Extract the (x, y) coordinate from the center of the cell holding the provided text.  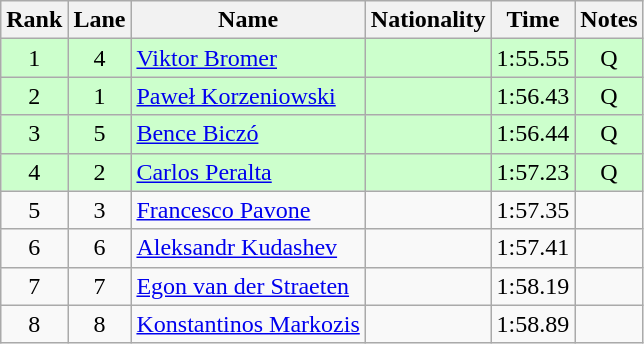
1:58.89 (533, 324)
Name (248, 20)
1:57.35 (533, 210)
Francesco Pavone (248, 210)
Egon van der Straeten (248, 286)
Paweł Korzeniowski (248, 96)
Konstantinos Markozis (248, 324)
1:58.19 (533, 286)
Time (533, 20)
1:56.44 (533, 134)
Nationality (428, 20)
Aleksandr Kudashev (248, 248)
1:57.41 (533, 248)
Bence Biczó (248, 134)
1:56.43 (533, 96)
Lane (100, 20)
1:57.23 (533, 172)
Notes (609, 20)
Viktor Bromer (248, 58)
1:55.55 (533, 58)
Carlos Peralta (248, 172)
Rank (34, 20)
